Capture the cell that displays the provided text and extract its [x, y] central coordinate. 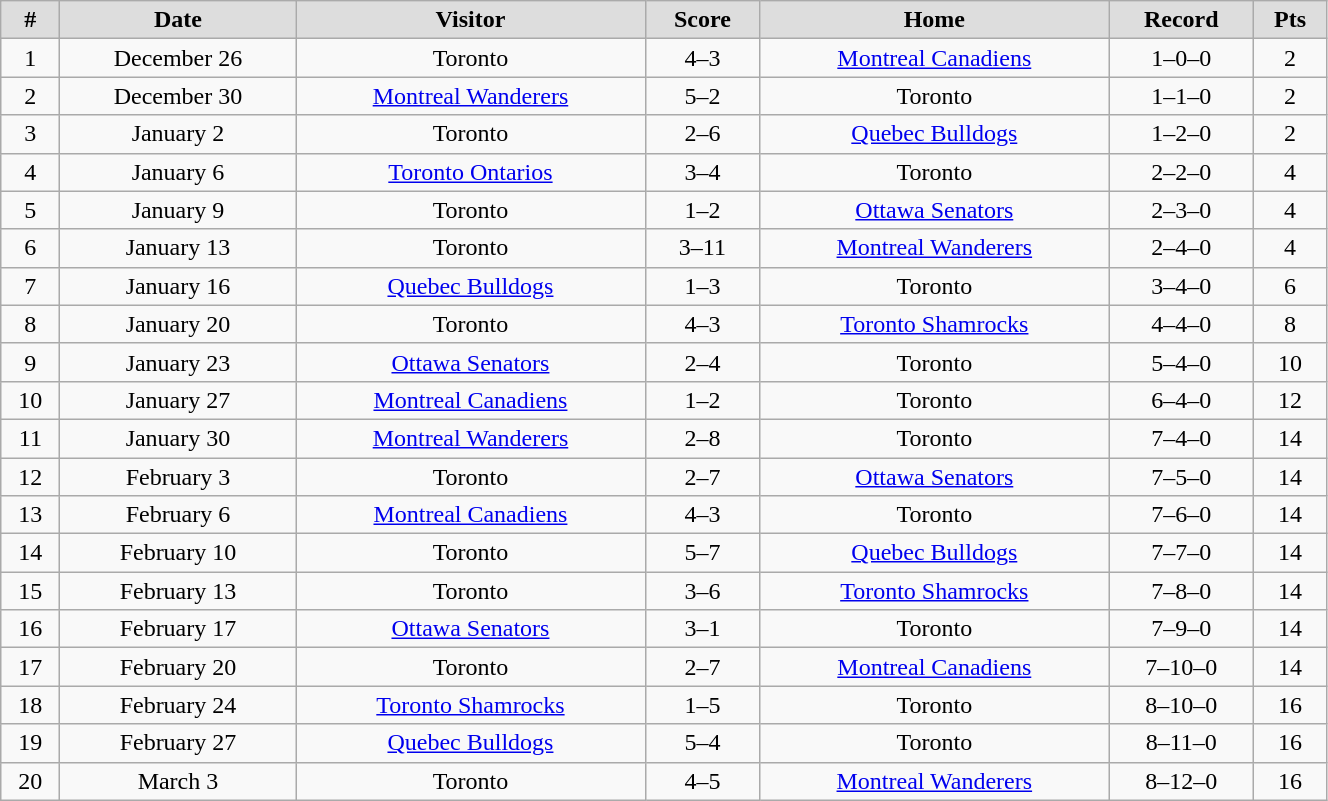
17 [30, 667]
3–11 [702, 248]
18 [30, 705]
1 [30, 58]
5–4 [702, 743]
March 3 [178, 781]
1–2–0 [1182, 134]
7 [30, 286]
2–8 [702, 438]
7–8–0 [1182, 591]
3–4–0 [1182, 286]
3–1 [702, 629]
5–7 [702, 553]
4–4–0 [1182, 324]
2–4–0 [1182, 248]
December 26 [178, 58]
Score [702, 20]
January 20 [178, 324]
Pts [1290, 20]
5 [30, 210]
February 27 [178, 743]
February 10 [178, 553]
Visitor [470, 20]
7–10–0 [1182, 667]
6–4–0 [1182, 400]
2–2–0 [1182, 172]
19 [30, 743]
9 [30, 362]
2–3–0 [1182, 210]
February 3 [178, 477]
January 23 [178, 362]
7–6–0 [1182, 515]
8–11–0 [1182, 743]
Record [1182, 20]
7–4–0 [1182, 438]
13 [30, 515]
1–5 [702, 705]
January 13 [178, 248]
1–1–0 [1182, 96]
January 6 [178, 172]
8–10–0 [1182, 705]
2–6 [702, 134]
1–3 [702, 286]
5–4–0 [1182, 362]
5–2 [702, 96]
January 30 [178, 438]
3 [30, 134]
Home [934, 20]
4–5 [702, 781]
February 13 [178, 591]
January 27 [178, 400]
February 6 [178, 515]
January 16 [178, 286]
December 30 [178, 96]
February 24 [178, 705]
7–7–0 [1182, 553]
January 9 [178, 210]
11 [30, 438]
7–9–0 [1182, 629]
1–0–0 [1182, 58]
February 20 [178, 667]
Toronto Ontarios [470, 172]
15 [30, 591]
8–12–0 [1182, 781]
February 17 [178, 629]
3–4 [702, 172]
3–6 [702, 591]
2–4 [702, 362]
January 2 [178, 134]
7–5–0 [1182, 477]
20 [30, 781]
Date [178, 20]
# [30, 20]
